Return (x, y) of the center of cell containing provided text 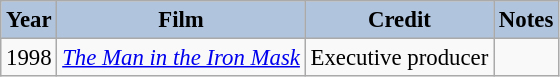
Credit (399, 20)
Year (29, 20)
1998 (29, 58)
Film (181, 20)
Notes (526, 20)
Executive producer (399, 58)
The Man in the Iron Mask (181, 58)
